Determine the (x, y) coordinate at the center of the cell enclosing the given text.  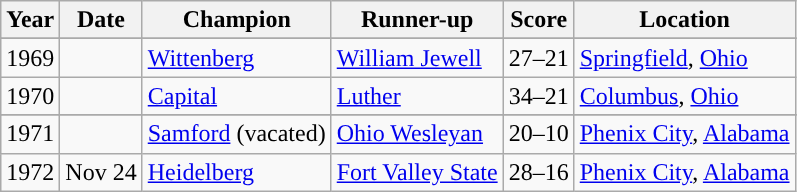
27–21 (538, 58)
1970 (30, 96)
Nov 24 (101, 172)
William Jewell (417, 58)
Runner-up (417, 20)
Columbus, Ohio (684, 96)
1971 (30, 134)
Capital (236, 96)
Champion (236, 20)
28–16 (538, 172)
Year (30, 20)
Samford (vacated) (236, 134)
Location (684, 20)
1972 (30, 172)
Heidelberg (236, 172)
Wittenberg (236, 58)
Ohio Wesleyan (417, 134)
20–10 (538, 134)
34–21 (538, 96)
1969 (30, 58)
Date (101, 20)
Fort Valley State (417, 172)
Score (538, 20)
Springfield, Ohio (684, 58)
Luther (417, 96)
